Provide the [X, Y] coordinate of the cell's center where the given text is located.  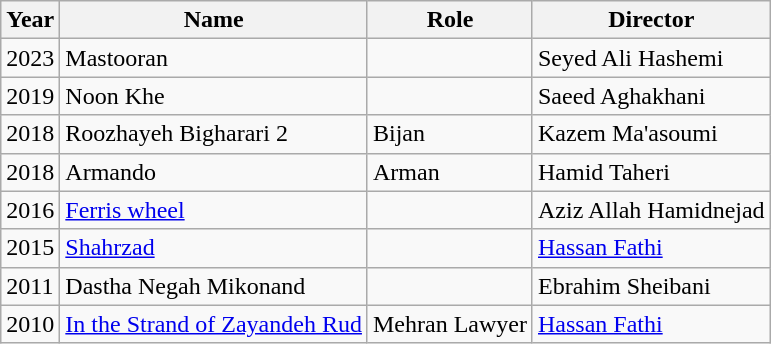
Roozhayeh Bigharari 2 [214, 134]
Arman [450, 172]
Seyed Ali Hashemi [651, 58]
Mehran Lawyer [450, 324]
2023 [30, 58]
Ferris wheel [214, 210]
Armando [214, 172]
2015 [30, 248]
In the Strand of Zayandeh Rud [214, 324]
Shahrzad [214, 248]
Role [450, 20]
Hamid Taheri [651, 172]
Ebrahim Sheibani [651, 286]
Bijan [450, 134]
Dastha Negah Mikonand [214, 286]
Saeed Aghakhani [651, 96]
Aziz Allah Hamidnejad [651, 210]
2011 [30, 286]
Name [214, 20]
Director [651, 20]
2019 [30, 96]
Mastooran [214, 58]
Noon Khe [214, 96]
2010 [30, 324]
Kazem Ma'asoumi [651, 134]
Year [30, 20]
2016 [30, 210]
